Provide the (x, y) coordinate of the cell's center where the given text is located.  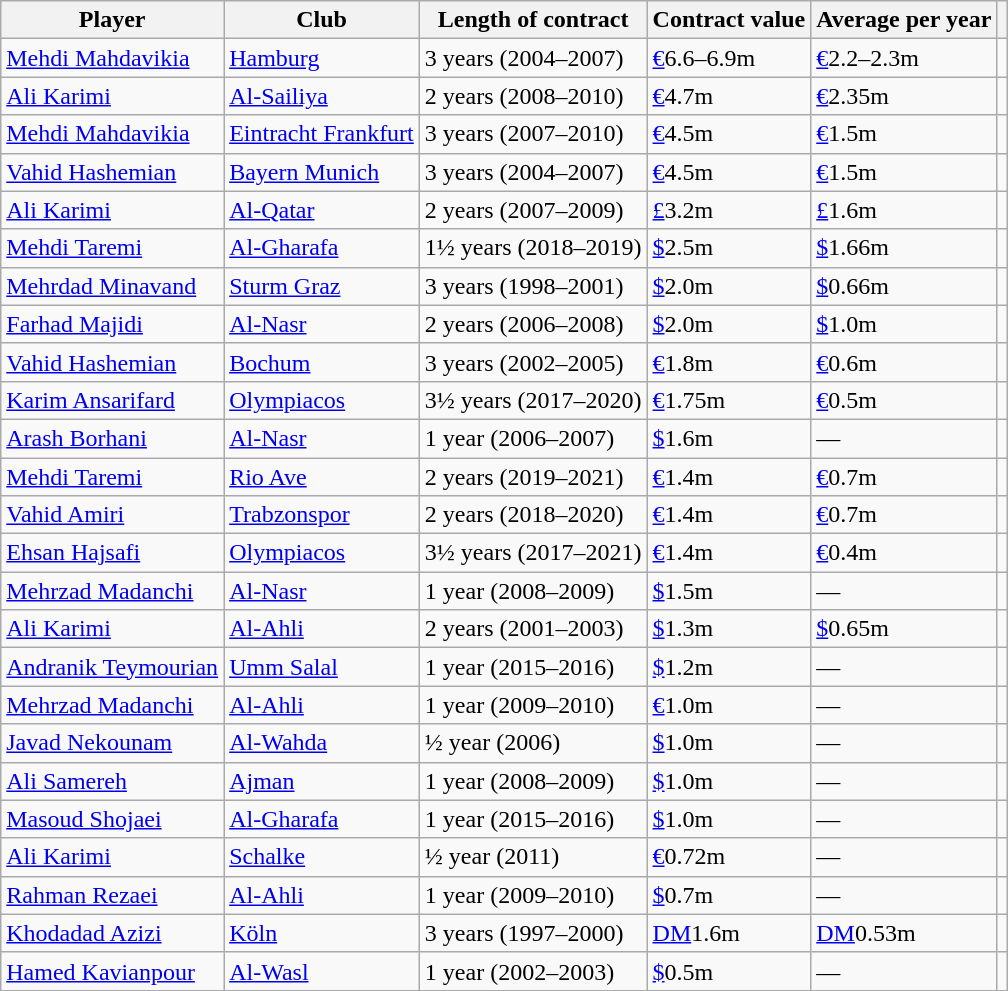
€2.2–2.3m (904, 58)
Eintracht Frankfurt (322, 134)
Mehrdad Minavand (112, 286)
Farhad Majidi (112, 324)
Arash Borhani (112, 438)
1 year (2002–2003) (533, 971)
€2.35m (904, 96)
Ehsan Hajsafi (112, 553)
€0.5m (904, 400)
Masoud Shojaei (112, 819)
$1.6m (729, 438)
1 year (2006–2007) (533, 438)
Club (322, 20)
Andranik Teymourian (112, 667)
£1.6m (904, 210)
2 years (2001–2003) (533, 629)
3 years (1997–2000) (533, 933)
$2.5m (729, 248)
½ year (2011) (533, 857)
DM0.53m (904, 933)
Average per year (904, 20)
$0.5m (729, 971)
Al-Sailiya (322, 96)
€6.6–6.9m (729, 58)
½ year (2006) (533, 743)
$0.66m (904, 286)
Contract value (729, 20)
1½ years (2018–2019) (533, 248)
Vahid Amiri (112, 515)
$0.65m (904, 629)
Al-Wasl (322, 971)
€0.6m (904, 362)
Bayern Munich (322, 172)
Rahman Rezaei (112, 895)
$1.3m (729, 629)
€0.4m (904, 553)
Schalke (322, 857)
2 years (2019–2021) (533, 477)
€1.0m (729, 705)
Hamburg (322, 58)
Sturm Graz (322, 286)
3 years (2007–2010) (533, 134)
$1.5m (729, 591)
2 years (2008–2010) (533, 96)
Hamed Kavianpour (112, 971)
Köln (322, 933)
€1.8m (729, 362)
€0.72m (729, 857)
Rio Ave (322, 477)
Javad Nekounam (112, 743)
$1.2m (729, 667)
Trabzonspor (322, 515)
€4.7m (729, 96)
Length of contract (533, 20)
Khodadad Azizi (112, 933)
€1.75m (729, 400)
$0.7m (729, 895)
Ali Samereh (112, 781)
Karim Ansarifard (112, 400)
Umm Salal (322, 667)
2 years (2018–2020) (533, 515)
Bochum (322, 362)
Al-Qatar (322, 210)
Player (112, 20)
Ajman (322, 781)
3½ years (2017–2020) (533, 400)
2 years (2007–2009) (533, 210)
Al-Wahda (322, 743)
2 years (2006–2008) (533, 324)
3 years (2002–2005) (533, 362)
3 years (1998–2001) (533, 286)
DM1.6m (729, 933)
£3.2m (729, 210)
3½ years (2017–2021) (533, 553)
$1.66m (904, 248)
